Find where the given text appears and provide that cell's center as [X, Y] coordinate. 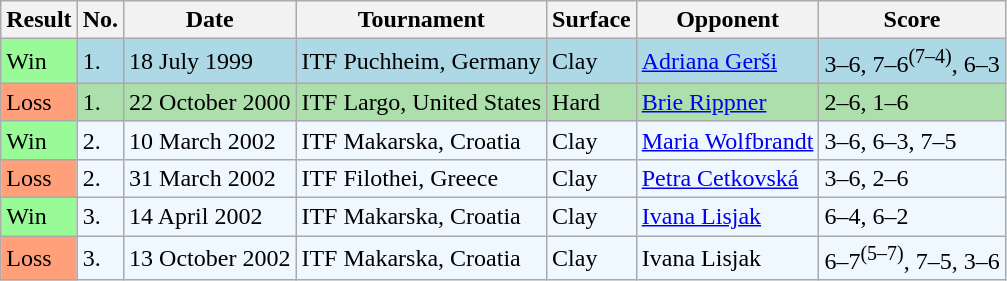
ITF Filothei, Greece [422, 178]
31 March 2002 [210, 178]
13 October 2002 [210, 258]
Brie Rippner [728, 102]
Adriana Gerši [728, 62]
22 October 2000 [210, 102]
14 April 2002 [210, 217]
Result [39, 20]
ITF Puchheim, Germany [422, 62]
Opponent [728, 20]
6–4, 6–2 [912, 217]
3–6, 6–3, 7–5 [912, 140]
10 March 2002 [210, 140]
Petra Cetkovská [728, 178]
2–6, 1–6 [912, 102]
Maria Wolfbrandt [728, 140]
Hard [592, 102]
Score [912, 20]
ITF Largo, United States [422, 102]
Date [210, 20]
6–7(5–7), 7–5, 3–6 [912, 258]
3–6, 7–6(7–4), 6–3 [912, 62]
No. [100, 20]
18 July 1999 [210, 62]
Tournament [422, 20]
Surface [592, 20]
3–6, 2–6 [912, 178]
